From the cell containing the given text, extract its center point as (x, y) coordinate. 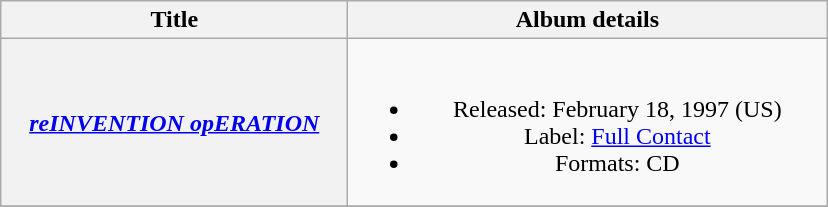
Album details (588, 20)
reINVENTION opERATION (174, 122)
Title (174, 20)
Released: February 18, 1997 (US)Label: Full ContactFormats: CD (588, 122)
